Provide the (x, y) coordinate of the cell's center where the given text is located.  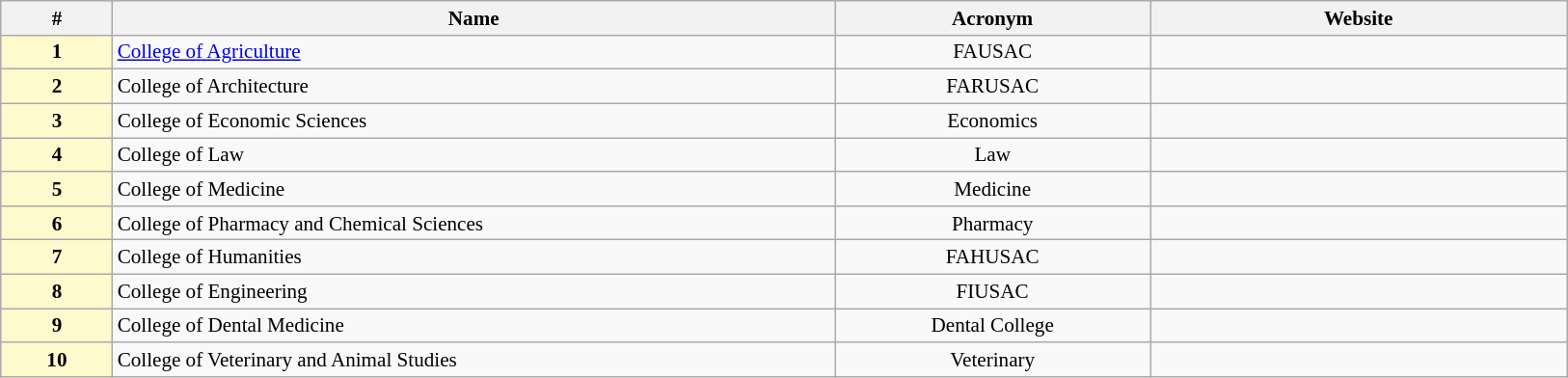
Veterinary (993, 359)
FIUSAC (993, 291)
Website (1359, 17)
College of Pharmacy and Chemical Sciences (474, 222)
10 (57, 359)
FAUSAC (993, 52)
Economics (993, 120)
9 (57, 326)
College of Economic Sciences (474, 120)
4 (57, 154)
Pharmacy (993, 222)
College of Veterinary and Animal Studies (474, 359)
FAHUSAC (993, 256)
Medicine (993, 189)
College of Law (474, 154)
1 (57, 52)
College of Architecture (474, 87)
3 (57, 120)
6 (57, 222)
FARUSAC (993, 87)
Acronym (993, 17)
College of Humanities (474, 256)
Law (993, 154)
Dental College (993, 326)
7 (57, 256)
# (57, 17)
2 (57, 87)
5 (57, 189)
College of Engineering (474, 291)
College of Medicine (474, 189)
College of Agriculture (474, 52)
College of Dental Medicine (474, 326)
8 (57, 291)
Name (474, 17)
